Pinpoint the cell where the given text exists, returning its (X, Y) midpoint coordinate. 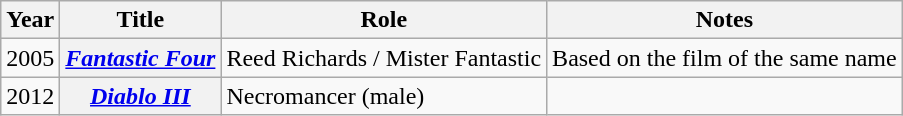
Based on the film of the same name (725, 58)
Title (140, 20)
Role (384, 20)
Diablo III (140, 96)
Year (30, 20)
Reed Richards / Mister Fantastic (384, 58)
Notes (725, 20)
Fantastic Four (140, 58)
Necromancer (male) (384, 96)
2005 (30, 58)
2012 (30, 96)
